Search for the cell housing the specified text and yield its [X, Y] center coordinate. 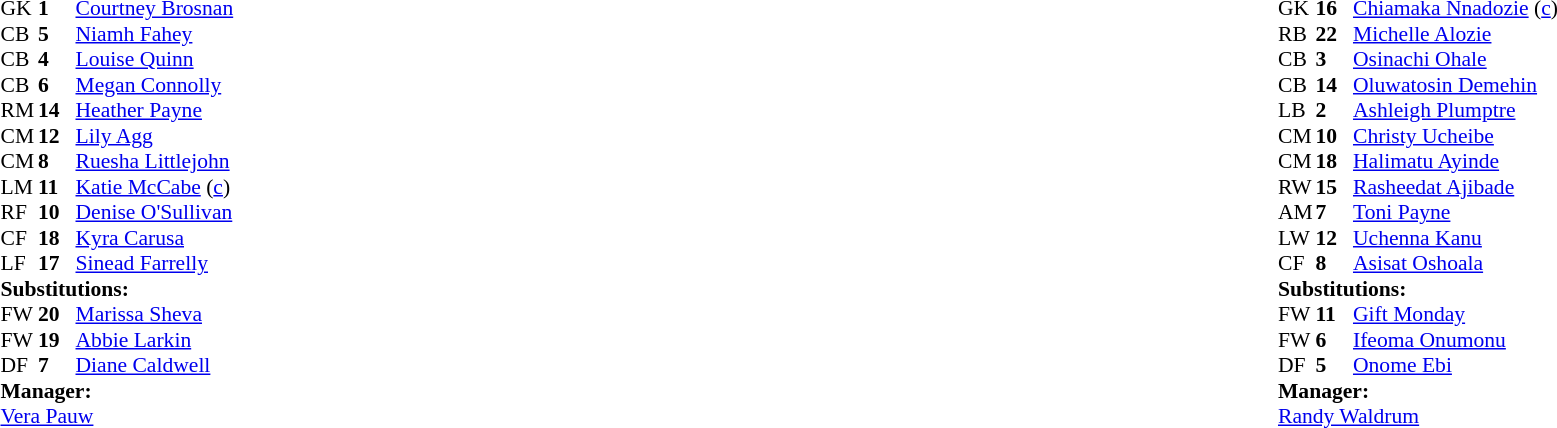
20 [57, 315]
17 [57, 263]
Kyra Carusa [155, 238]
Ruesha Littlejohn [155, 161]
Substitutions: [116, 289]
AM [1297, 213]
LW [1297, 238]
Abbie Larkin [155, 340]
15 [1334, 187]
2 [1334, 111]
RB [1297, 34]
Sinead Farrelly [155, 263]
Megan Connolly [155, 85]
LB [1297, 111]
LM [19, 187]
RW [1297, 187]
RM [19, 111]
Diane Caldwell [155, 365]
Denise O'Sullivan [155, 213]
Lily Agg [155, 136]
Manager: [116, 391]
RF [19, 213]
Heather Payne [155, 111]
Niamh Fahey [155, 34]
3 [1334, 59]
19 [57, 340]
4 [57, 59]
Katie McCabe (c) [155, 187]
Louise Quinn [155, 59]
LF [19, 263]
22 [1334, 34]
Marissa Sheva [155, 315]
